Scan for the cell matching the given text and deliver its [X, Y] coordinate at center. 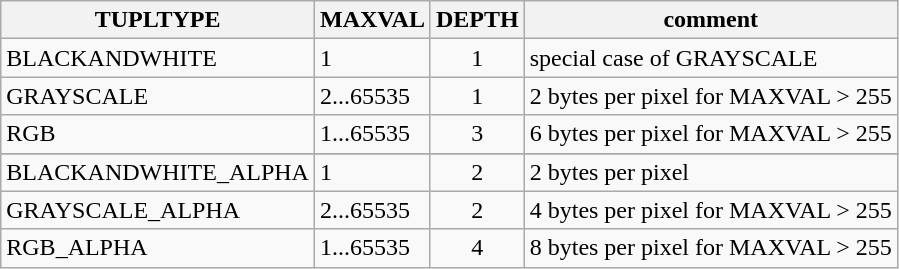
4 bytes per pixel for MAXVAL > 255 [710, 210]
8 bytes per pixel for MAXVAL > 255 [710, 248]
3 [477, 134]
BLACKANDWHITE_ALPHA [158, 172]
GRAYSCALE [158, 96]
RGB [158, 134]
RGB_ALPHA [158, 248]
comment [710, 20]
2 bytes per pixel [710, 172]
MAXVAL [372, 20]
BLACKANDWHITE [158, 58]
4 [477, 248]
special case of GRAYSCALE [710, 58]
DEPTH [477, 20]
6 bytes per pixel for MAXVAL > 255 [710, 134]
GRAYSCALE_ALPHA [158, 210]
2 bytes per pixel for MAXVAL > 255 [710, 96]
TUPLTYPE [158, 20]
